Determine the (X, Y) coordinate at the center of the cell enclosing the given text.  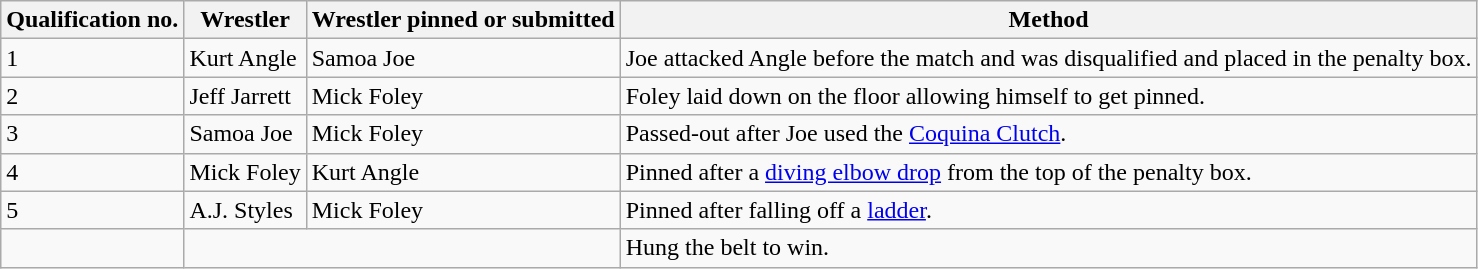
5 (92, 210)
Pinned after falling off a ladder. (1048, 210)
2 (92, 96)
Wrestler (245, 20)
Method (1048, 20)
Joe attacked Angle before the match and was disqualified and placed in the penalty box. (1048, 58)
Wrestler pinned or submitted (463, 20)
4 (92, 172)
3 (92, 134)
Qualification no. (92, 20)
A.J. Styles (245, 210)
Pinned after a diving elbow drop from the top of the penalty box. (1048, 172)
Passed-out after Joe used the Coquina Clutch. (1048, 134)
Hung the belt to win. (1048, 248)
1 (92, 58)
Jeff Jarrett (245, 96)
Foley laid down on the floor allowing himself to get pinned. (1048, 96)
